Provide the (x, y) coordinate of the cell's center where the given text is located.  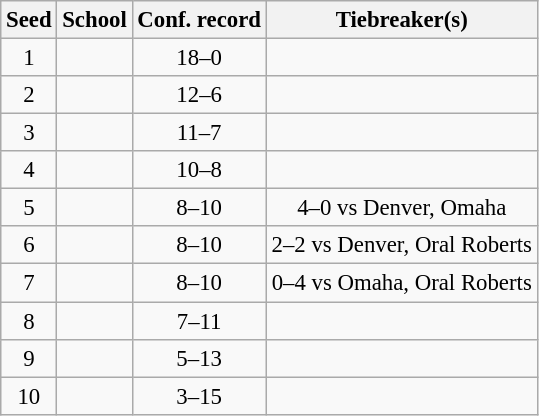
7–11 (199, 321)
2–2 vs Denver, Oral Roberts (402, 245)
Conf. record (199, 20)
10 (29, 396)
10–8 (199, 170)
5 (29, 208)
8 (29, 321)
1 (29, 58)
7 (29, 283)
3–15 (199, 396)
9 (29, 358)
0–4 vs Omaha, Oral Roberts (402, 283)
2 (29, 95)
12–6 (199, 95)
4–0 vs Denver, Omaha (402, 208)
School (94, 20)
Tiebreaker(s) (402, 20)
18–0 (199, 58)
11–7 (199, 133)
6 (29, 245)
Seed (29, 20)
5–13 (199, 358)
3 (29, 133)
4 (29, 170)
